Determine the [x, y] coordinate at the center of the cell enclosing the given text.  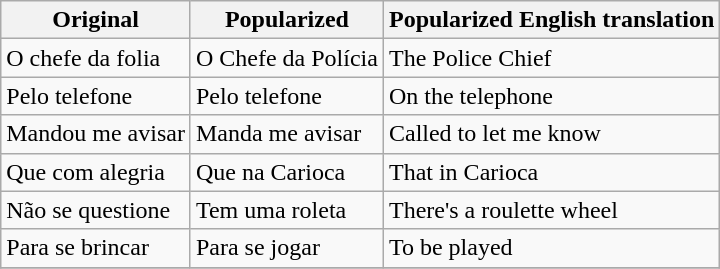
Que na Carioca [286, 172]
On the telephone [551, 96]
O chefe da folia [96, 58]
Mandou me avisar [96, 134]
Para se brincar [96, 248]
The Police Chief [551, 58]
That in Carioca [551, 172]
Popularized English translation [551, 20]
Original [96, 20]
Popularized [286, 20]
There's a roulette wheel [551, 210]
Que com alegria [96, 172]
Manda me avisar [286, 134]
Para se jogar [286, 248]
Não se questione [96, 210]
Tem uma roleta [286, 210]
To be played [551, 248]
O Chefe da Polícia [286, 58]
Called to let me know [551, 134]
